Capture the cell that displays the provided text and extract its [x, y] central coordinate. 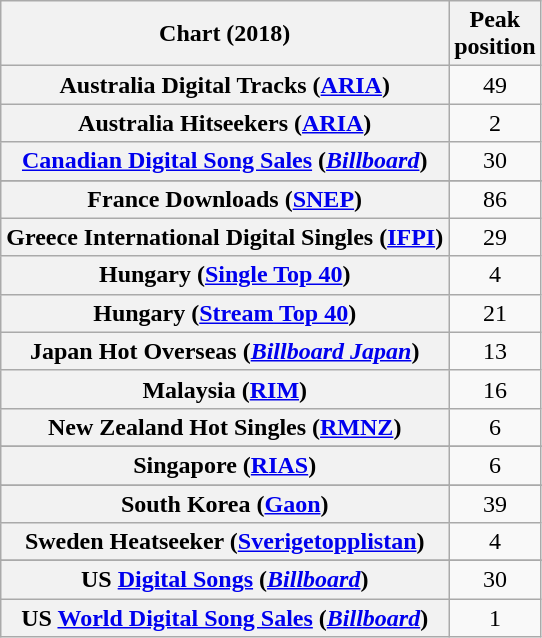
US Digital Songs (Billboard) [225, 580]
1 [495, 618]
39 [495, 503]
Japan Hot Overseas (Billboard Japan) [225, 351]
Hungary (Single Top 40) [225, 275]
Canadian Digital Song Sales (Billboard) [225, 161]
Singapore (RIAS) [225, 465]
Australia Hitseekers (ARIA) [225, 123]
Peakposition [495, 34]
New Zealand Hot Singles (RMNZ) [225, 427]
2 [495, 123]
South Korea (Gaon) [225, 503]
49 [495, 85]
France Downloads (SNEP) [225, 199]
13 [495, 351]
16 [495, 389]
Sweden Heatseeker (Sverigetopplistan) [225, 542]
86 [495, 199]
Chart (2018) [225, 34]
29 [495, 237]
Greece International Digital Singles (IFPI) [225, 237]
Australia Digital Tracks (ARIA) [225, 85]
US World Digital Song Sales (Billboard) [225, 618]
21 [495, 313]
Malaysia (RIM) [225, 389]
Hungary (Stream Top 40) [225, 313]
